Scan for the cell matching the given text and deliver its [X, Y] coordinate at center. 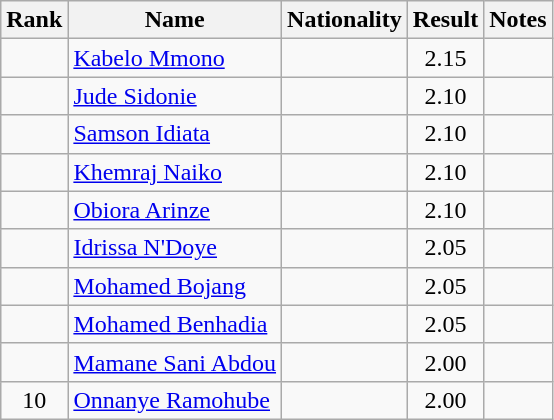
10 [34, 400]
Rank [34, 20]
Obiora Arinze [175, 210]
Result [445, 20]
Mohamed Bojang [175, 286]
Notes [518, 20]
Khemraj Naiko [175, 172]
Samson Idiata [175, 134]
Jude Sidonie [175, 96]
Onnanye Ramohube [175, 400]
Idrissa N'Doye [175, 248]
2.15 [445, 58]
Nationality [345, 20]
Mohamed Benhadia [175, 324]
Kabelo Mmono [175, 58]
Mamane Sani Abdou [175, 362]
Name [175, 20]
